Find where the given text appears and provide that cell's center as (x, y) coordinate. 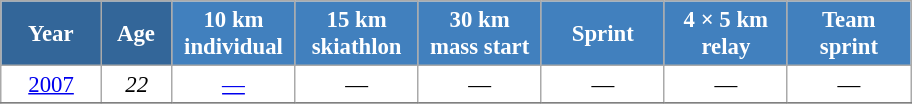
Age (136, 34)
Year (52, 34)
10 km individual (234, 34)
2007 (52, 85)
22 (136, 85)
15 km skiathlon (356, 34)
Team sprint (848, 34)
4 × 5 km relay (726, 34)
Sprint (602, 34)
30 km mass start (480, 34)
